From the cell containing the given text, extract its center point as [X, Y] coordinate. 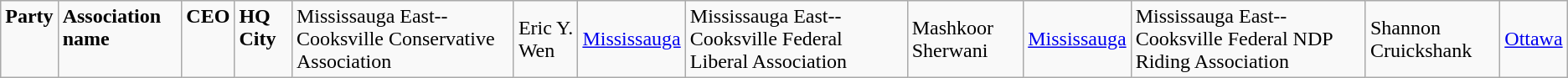
Eric Y. Wen [545, 39]
HQ City [263, 39]
Ottawa [1534, 39]
Mississauga East--Cooksville Federal NDP Riding Association [1248, 39]
Mississauga East--Cooksville Federal Liberal Association [796, 39]
Association name [120, 39]
CEO [208, 39]
Party [29, 39]
Mississauga East--Cooksville Conservative Association [402, 39]
Shannon Cruickshank [1432, 39]
Mashkoor Sherwani [965, 39]
